Determine the (x, y) coordinate at the center of the cell enclosing the given text.  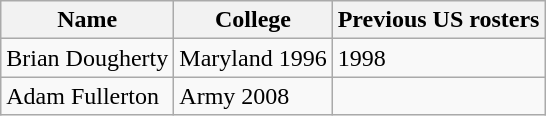
Brian Dougherty (88, 58)
Name (88, 20)
Maryland 1996 (253, 58)
1998 (438, 58)
College (253, 20)
Adam Fullerton (88, 96)
Army 2008 (253, 96)
Previous US rosters (438, 20)
